Locate the cell with the specified text and output its [X, Y] center coordinate. 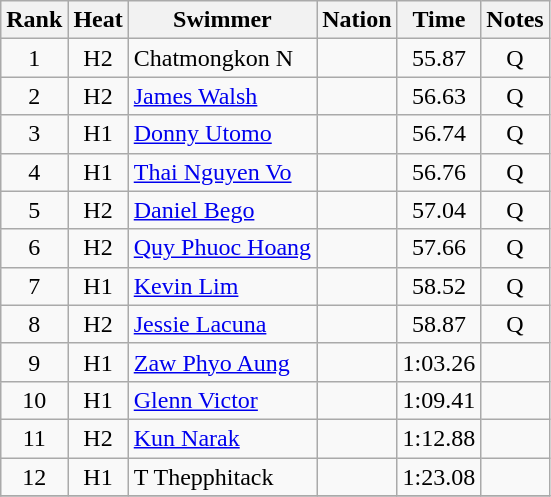
12 [34, 477]
56.76 [439, 172]
T Thepphitack [222, 477]
57.04 [439, 210]
1 [34, 58]
8 [34, 324]
Rank [34, 20]
Time [439, 20]
Donny Utomo [222, 134]
56.74 [439, 134]
4 [34, 172]
11 [34, 438]
1:09.41 [439, 400]
Thai Nguyen Vo [222, 172]
5 [34, 210]
Notes [515, 20]
Zaw Phyo Aung [222, 362]
Swimmer [222, 20]
Kevin Lim [222, 286]
3 [34, 134]
Glenn Victor [222, 400]
Quy Phuoc Hoang [222, 248]
Heat [98, 20]
6 [34, 248]
Jessie Lacuna [222, 324]
Daniel Bego [222, 210]
2 [34, 96]
56.63 [439, 96]
55.87 [439, 58]
58.52 [439, 286]
10 [34, 400]
58.87 [439, 324]
Chatmongkon N [222, 58]
57.66 [439, 248]
Nation [357, 20]
9 [34, 362]
Kun Narak [222, 438]
James Walsh [222, 96]
7 [34, 286]
1:03.26 [439, 362]
1:23.08 [439, 477]
1:12.88 [439, 438]
